Find where the given text appears and provide that cell's center as [X, Y] coordinate. 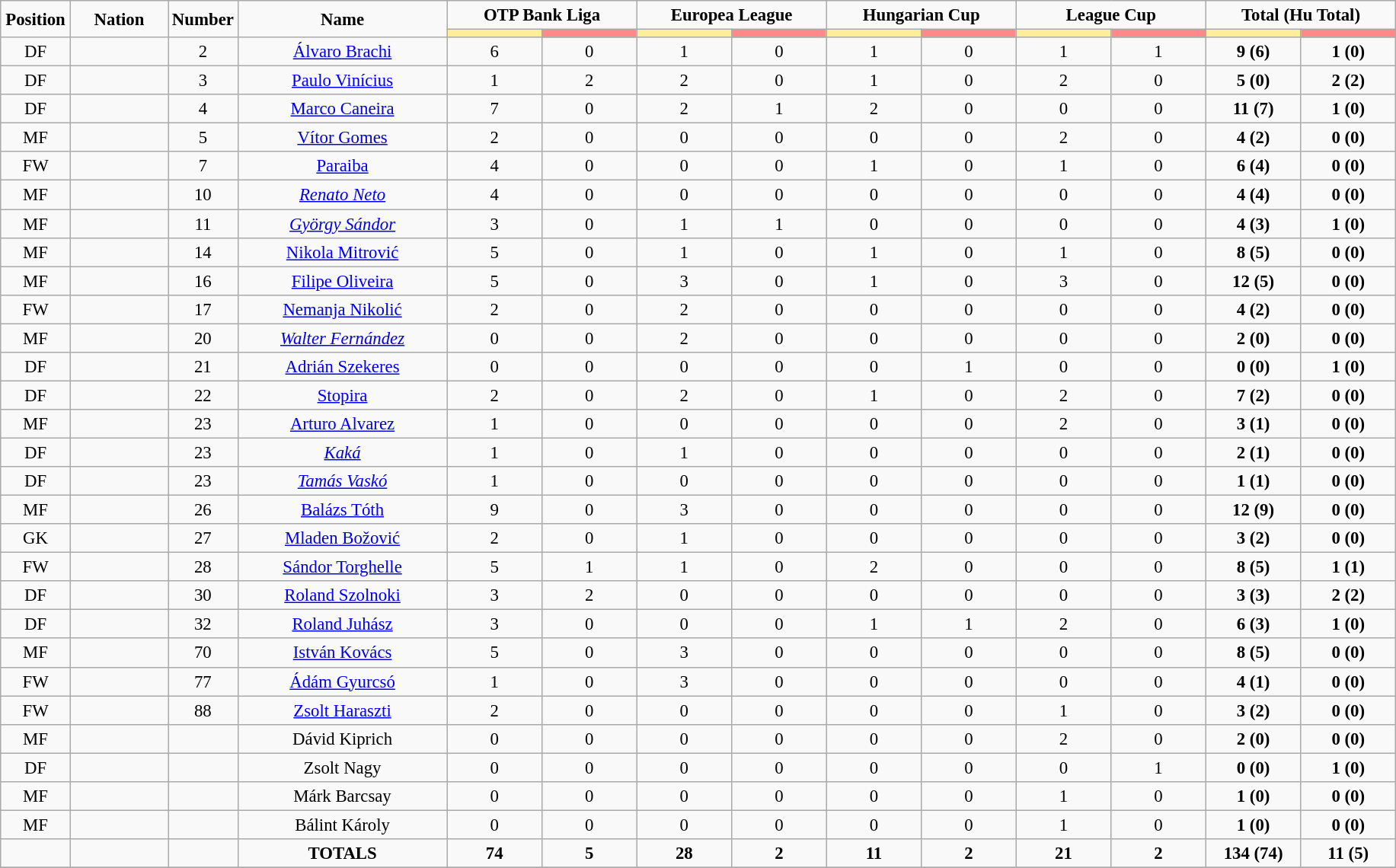
Paraiba [343, 167]
Stopira [343, 395]
Roland Szolnoki [343, 595]
27 [203, 538]
32 [203, 624]
Tamás Vaskó [343, 481]
Filipe Oliveira [343, 281]
12 (9) [1254, 510]
12 (5) [1254, 281]
22 [203, 395]
Marco Caneira [343, 109]
Roland Juhász [343, 624]
Arturo Alvarez [343, 424]
9 (6) [1254, 52]
3 (1) [1254, 424]
Nikola Mitrović [343, 252]
Hungarian Cup [922, 15]
Ádám Gyurcsó [343, 681]
77 [203, 681]
2 (1) [1254, 452]
Bálint Károly [343, 825]
League Cup [1110, 15]
4 (4) [1254, 195]
70 [203, 653]
17 [203, 309]
6 (4) [1254, 167]
Sándor Torghelle [343, 567]
TOTALS [343, 854]
9 [495, 510]
4 (1) [1254, 681]
Mladen Božović [343, 538]
134 (74) [1254, 854]
Name [343, 19]
István Kovács [343, 653]
11 (5) [1348, 854]
Nation [119, 19]
Zsolt Haraszti [343, 710]
30 [203, 595]
Paulo Vinícius [343, 81]
7 (2) [1254, 395]
GK [36, 538]
Márk Barcsay [343, 796]
Nemanja Nikolić [343, 309]
Vítor Gomes [343, 138]
Adrián Szekeres [343, 367]
74 [495, 854]
Balázs Tóth [343, 510]
Position [36, 19]
Dávid Kiprich [343, 739]
Renato Neto [343, 195]
3 (3) [1254, 595]
4 (3) [1254, 224]
6 [495, 52]
11 (7) [1254, 109]
Number [203, 19]
16 [203, 281]
10 [203, 195]
György Sándor [343, 224]
5 (0) [1254, 81]
20 [203, 338]
26 [203, 510]
Kaká [343, 452]
Walter Fernández [343, 338]
88 [203, 710]
Álvaro Brachi [343, 52]
14 [203, 252]
Total (Hu Total) [1301, 15]
Zsolt Nagy [343, 767]
OTP Bank Liga [542, 15]
6 (3) [1254, 624]
Europea League [731, 15]
